Return (x, y) of the center of cell containing provided text 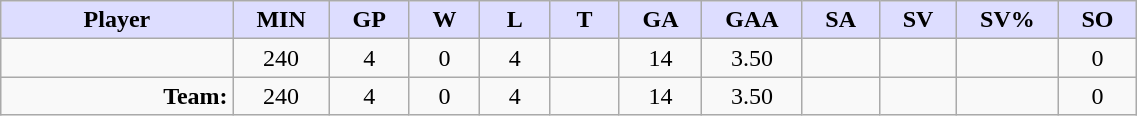
SO (1098, 20)
W (444, 20)
GA (660, 20)
GAA (752, 20)
MIN (281, 20)
L (515, 20)
SA (840, 20)
GP (369, 20)
SV% (1008, 20)
Team: (117, 96)
T (585, 20)
Player (117, 20)
SV (918, 20)
